Return [x, y] of the center of cell containing provided text 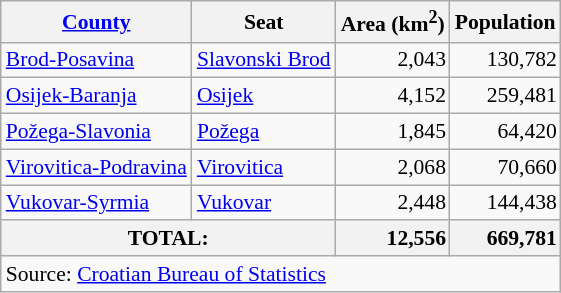
Osijek [264, 96]
Požega [264, 131]
Požega-Slavonia [96, 131]
2,448 [393, 203]
Vukovar [264, 203]
Seat [264, 22]
Source: Croatian Bureau of Statistics [281, 274]
70,660 [506, 167]
259,481 [506, 96]
2,068 [393, 167]
64,420 [506, 131]
Slavonski Brod [264, 60]
Virovitica-Podravina [96, 167]
TOTAL: [168, 238]
1,845 [393, 131]
Brod-Posavina [96, 60]
Area (km2) [393, 22]
Virovitica [264, 167]
12,556 [393, 238]
County [96, 22]
669,781 [506, 238]
Vukovar-Syrmia [96, 203]
144,438 [506, 203]
Population [506, 22]
Osijek-Baranja [96, 96]
4,152 [393, 96]
130,782 [506, 60]
2,043 [393, 60]
